Return (x, y) of the center of cell containing provided text 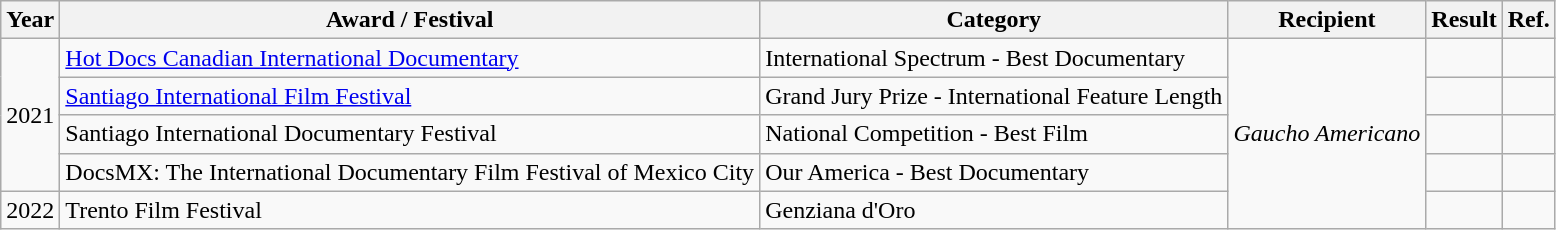
2021 (30, 115)
Hot Docs Canadian International Documentary (410, 58)
National Competition - Best Film (994, 134)
Result (1464, 20)
Recipient (1327, 20)
Ref. (1528, 20)
Grand Jury Prize - International Feature Length (994, 96)
Our America - Best Documentary (994, 172)
Trento Film Festival (410, 210)
Gaucho Americano (1327, 134)
Genziana d'Oro (994, 210)
2022 (30, 210)
International Spectrum - Best Documentary (994, 58)
DocsMX: The International Documentary Film Festival of Mexico City (410, 172)
Category (994, 20)
Santiago International Documentary Festival (410, 134)
Year (30, 20)
Award / Festival (410, 20)
Santiago International Film Festival (410, 96)
